For the text-containing cell, return its midpoint in [X, Y] coordinate format. 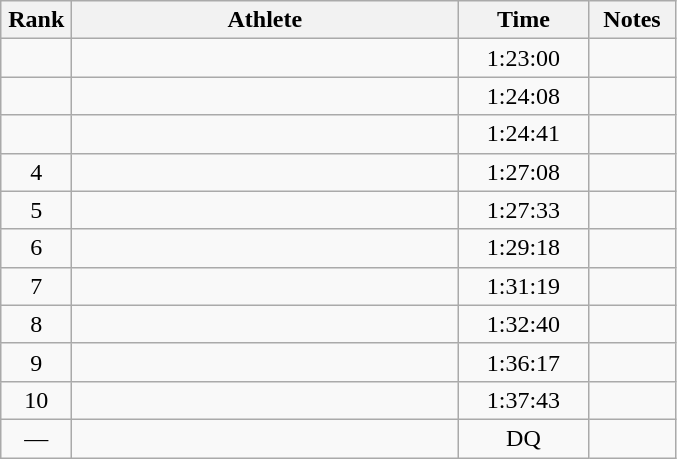
Athlete [265, 20]
1:36:17 [524, 362]
— [36, 438]
7 [36, 286]
5 [36, 210]
1:29:18 [524, 248]
1:24:41 [524, 134]
1:32:40 [524, 324]
10 [36, 400]
6 [36, 248]
1:27:33 [524, 210]
9 [36, 362]
Notes [632, 20]
1:31:19 [524, 286]
Rank [36, 20]
1:23:00 [524, 58]
1:27:08 [524, 172]
DQ [524, 438]
8 [36, 324]
4 [36, 172]
1:24:08 [524, 96]
1:37:43 [524, 400]
Time [524, 20]
